Provide the (X, Y) coordinate of the cell's center where the given text is located.  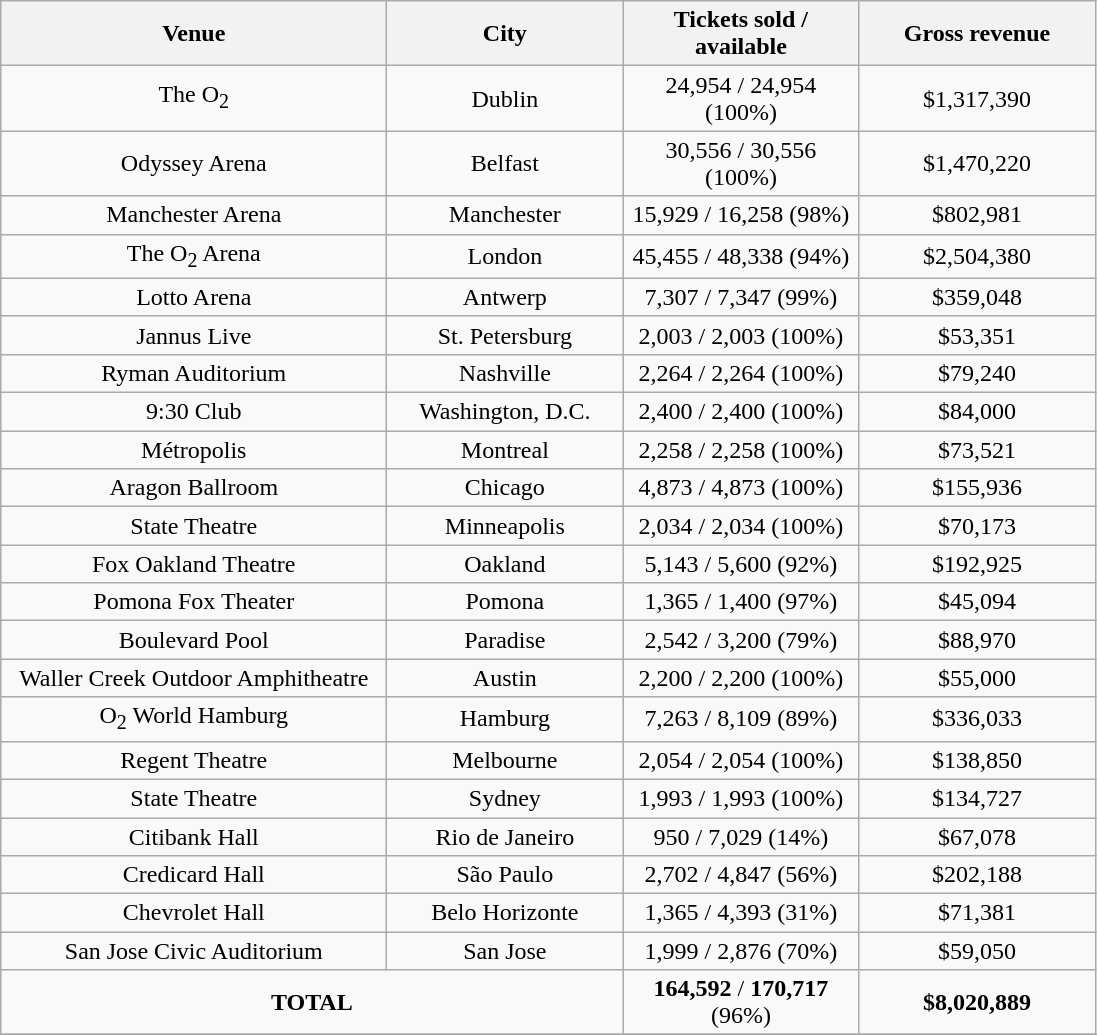
$55,000 (977, 678)
Hamburg (505, 719)
Manchester (505, 215)
7,307 / 7,347 (99%) (741, 297)
$73,521 (977, 450)
$1,317,390 (977, 98)
Belfast (505, 164)
$2,504,380 (977, 256)
2,400 / 2,400 (100%) (741, 412)
Fox Oakland Theatre (194, 564)
Chevrolet Hall (194, 913)
2,702 / 4,847 (56%) (741, 875)
Melbourne (505, 760)
Jannus Live (194, 335)
São Paulo (505, 875)
The O2 (194, 98)
Austin (505, 678)
$155,936 (977, 488)
1,993 / 1,993 (100%) (741, 798)
164,592 / 170,717 (96%) (741, 1002)
Chicago (505, 488)
$59,050 (977, 951)
1,999 / 2,876 (70%) (741, 951)
$1,470,220 (977, 164)
San Jose Civic Auditorium (194, 951)
2,054 / 2,054 (100%) (741, 760)
45,455 / 48,338 (94%) (741, 256)
St. Petersburg (505, 335)
5,143 / 5,600 (92%) (741, 564)
Boulevard Pool (194, 640)
Credicard Hall (194, 875)
Nashville (505, 373)
950 / 7,029 (14%) (741, 837)
Manchester Arena (194, 215)
$70,173 (977, 526)
$88,970 (977, 640)
$45,094 (977, 602)
San Jose (505, 951)
$202,188 (977, 875)
City (505, 34)
$8,020,889 (977, 1002)
Venue (194, 34)
$67,078 (977, 837)
1,365 / 1,400 (97%) (741, 602)
$84,000 (977, 412)
Citibank Hall (194, 837)
TOTAL (312, 1002)
Lotto Arena (194, 297)
Paradise (505, 640)
Gross revenue (977, 34)
$134,727 (977, 798)
2,034 / 2,034 (100%) (741, 526)
Aragon Ballroom (194, 488)
Montreal (505, 450)
2,003 / 2,003 (100%) (741, 335)
$138,850 (977, 760)
Pomona Fox Theater (194, 602)
2,258 / 2,258 (100%) (741, 450)
2,542 / 3,200 (79%) (741, 640)
Antwerp (505, 297)
9:30 Club (194, 412)
Rio de Janeiro (505, 837)
Waller Creek Outdoor Amphitheatre (194, 678)
Tickets sold / available (741, 34)
$336,033 (977, 719)
Regent Theatre (194, 760)
$71,381 (977, 913)
Oakland (505, 564)
$79,240 (977, 373)
Pomona (505, 602)
24,954 / 24,954 (100%) (741, 98)
O2 World Hamburg (194, 719)
Sydney (505, 798)
The O2 Arena (194, 256)
2,200 / 2,200 (100%) (741, 678)
Minneapolis (505, 526)
Ryman Auditorium (194, 373)
2,264 / 2,264 (100%) (741, 373)
7,263 / 8,109 (89%) (741, 719)
$359,048 (977, 297)
London (505, 256)
15,929 / 16,258 (98%) (741, 215)
Belo Horizonte (505, 913)
$53,351 (977, 335)
4,873 / 4,873 (100%) (741, 488)
Odyssey Arena (194, 164)
$802,981 (977, 215)
Métropolis (194, 450)
Washington, D.C. (505, 412)
Dublin (505, 98)
1,365 / 4,393 (31%) (741, 913)
30,556 / 30,556 (100%) (741, 164)
$192,925 (977, 564)
